Return the [X, Y] coordinate for the center point of the cell that contains the specified text.  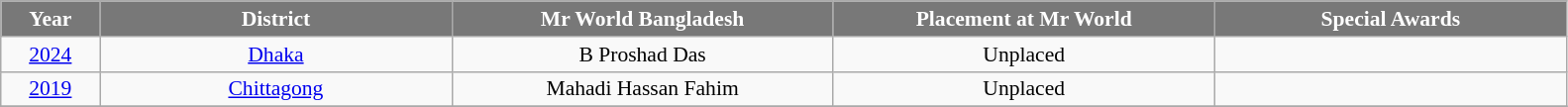
Chittagong [275, 89]
2019 [51, 89]
District [275, 19]
Year [51, 19]
B Proshad Das [642, 54]
Special Awards [1391, 19]
2024 [51, 54]
Mahadi Hassan Fahim [642, 89]
Placement at Mr World [1024, 19]
Dhaka [275, 54]
Mr World Bangladesh [642, 19]
